Scan for the cell matching the given text and deliver its (X, Y) coordinate at center. 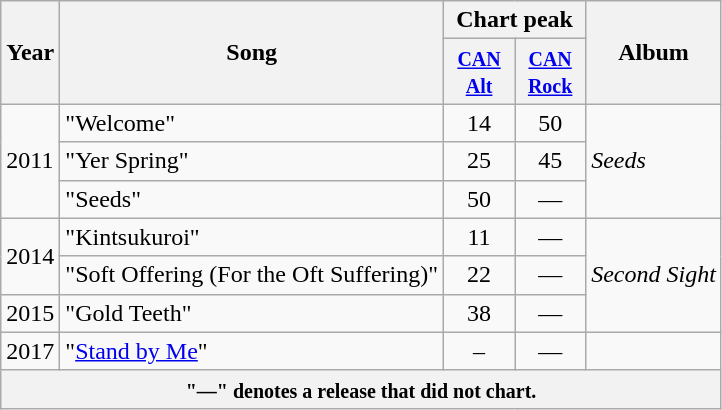
Album (654, 52)
Year (30, 52)
CANAlt (480, 72)
25 (480, 161)
"Gold Teeth" (252, 313)
"Seeds" (252, 199)
2015 (30, 313)
"—" denotes a release that did not chart. (362, 389)
Song (252, 52)
14 (480, 123)
Seeds (654, 161)
"Stand by Me" (252, 351)
"Soft Offering (For the Oft Suffering)" (252, 275)
"Welcome" (252, 123)
"Kintsukuroi" (252, 237)
Second Sight (654, 275)
22 (480, 275)
– (480, 351)
"Yer Spring" (252, 161)
45 (550, 161)
CANRock (550, 72)
2017 (30, 351)
2014 (30, 256)
Chart peak (515, 20)
38 (480, 313)
11 (480, 237)
2011 (30, 161)
